Extract the (X, Y) coordinate from the center of the cell holding the provided text.  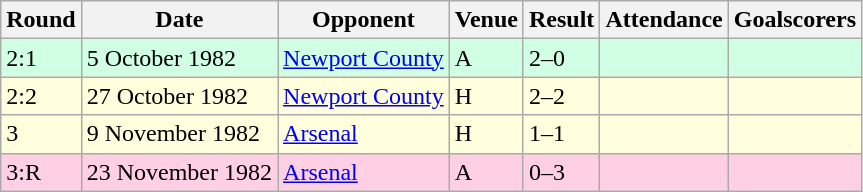
3:R (41, 172)
2:2 (41, 96)
5 October 1982 (179, 58)
2–0 (561, 58)
Goalscorers (794, 20)
1–1 (561, 134)
3 (41, 134)
Date (179, 20)
2:1 (41, 58)
Attendance (664, 20)
Venue (486, 20)
Result (561, 20)
2–2 (561, 96)
0–3 (561, 172)
27 October 1982 (179, 96)
Opponent (364, 20)
Round (41, 20)
9 November 1982 (179, 134)
23 November 1982 (179, 172)
